Extract the (X, Y) coordinate from the center of the cell holding the provided text.  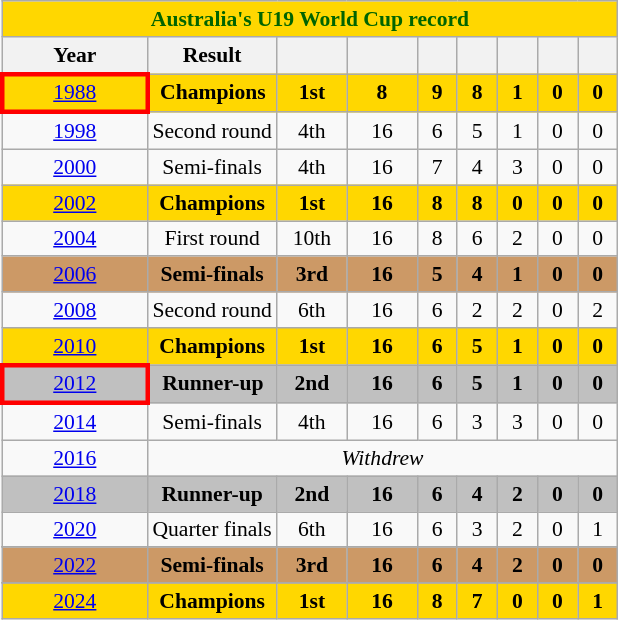
2020 (74, 530)
Withdrew (382, 459)
2008 (74, 310)
Year (74, 56)
2018 (74, 494)
10th (312, 239)
1988 (74, 94)
2024 (74, 601)
2012 (74, 384)
Quarter finals (212, 530)
First round (212, 239)
2016 (74, 459)
2014 (74, 422)
2006 (74, 275)
2004 (74, 239)
Australia's U19 World Cup record (310, 19)
2000 (74, 168)
2010 (74, 346)
Result (212, 56)
9 (437, 94)
2022 (74, 566)
2002 (74, 203)
1998 (74, 132)
